Return (X, Y) of the center of cell containing provided text 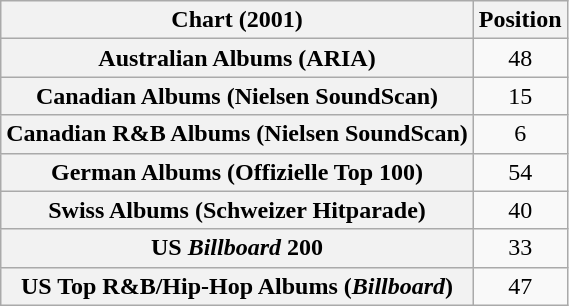
48 (520, 58)
40 (520, 210)
Swiss Albums (Schweizer Hitparade) (238, 210)
Canadian R&B Albums (Nielsen SoundScan) (238, 134)
15 (520, 96)
Chart (2001) (238, 20)
54 (520, 172)
33 (520, 248)
Canadian Albums (Nielsen SoundScan) (238, 96)
6 (520, 134)
47 (520, 286)
Australian Albums (ARIA) (238, 58)
US Top R&B/Hip-Hop Albums (Billboard) (238, 286)
Position (520, 20)
German Albums (Offizielle Top 100) (238, 172)
US Billboard 200 (238, 248)
